For the text-containing cell, return its midpoint in [x, y] coordinate format. 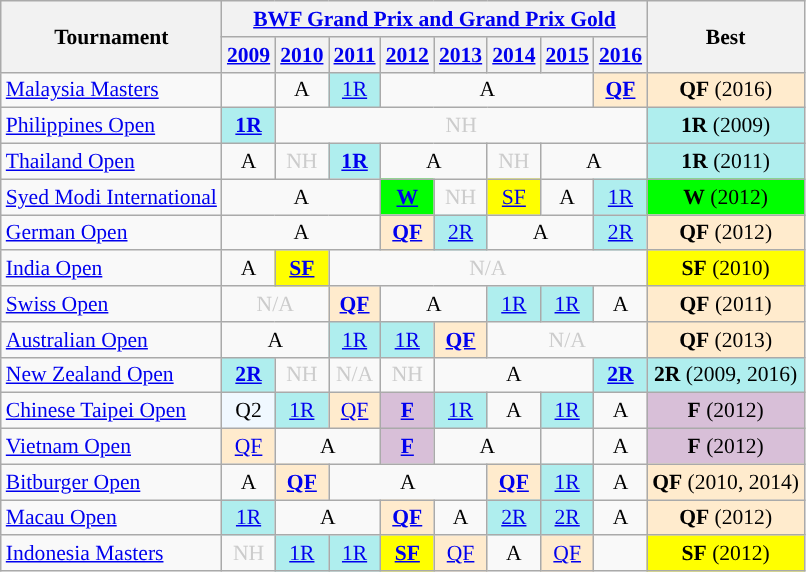
QF (2010, 2014) [726, 482]
Bitburger Open [112, 482]
Q2 [248, 411]
Malaysia Masters [112, 90]
2013 [460, 55]
SF (2010) [726, 269]
2R (2009, 2016) [726, 375]
2012 [408, 55]
SF (2012) [726, 554]
W [408, 197]
2015 [568, 55]
QF (2013) [726, 340]
Best [726, 36]
W (2012) [726, 197]
2011 [354, 55]
2010 [302, 55]
German Open [112, 233]
Thailand Open [112, 162]
2009 [248, 55]
Philippines Open [112, 126]
2016 [620, 55]
New Zealand Open [112, 375]
Swiss Open [112, 304]
BWF Grand Prix and Grand Prix Gold [434, 19]
Syed Modi International [112, 197]
Macau Open [112, 518]
Australian Open [112, 340]
1R (2011) [726, 162]
QF (2011) [726, 304]
QF (2016) [726, 90]
Tournament [112, 36]
Chinese Taipei Open [112, 411]
Indonesia Masters [112, 554]
2014 [514, 55]
Vietnam Open [112, 447]
1R (2009) [726, 126]
India Open [112, 269]
